Determine the [X, Y] coordinate at the center of the cell enclosing the given text.  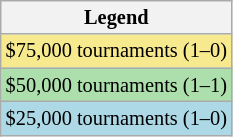
$75,000 tournaments (1–0) [116, 51]
$50,000 tournaments (1–1) [116, 85]
Legend [116, 17]
$25,000 tournaments (1–0) [116, 118]
